Identify which cell holds the provided text, then report its (X, Y) central coordinate. 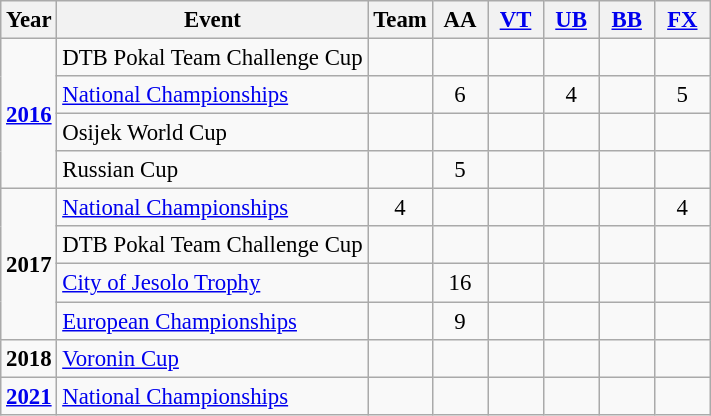
Osijek World Cup (212, 133)
6 (460, 95)
Year (29, 20)
Russian Cup (212, 170)
City of Jesolo Trophy (212, 283)
FX (683, 20)
2021 (29, 396)
European Championships (212, 321)
VT (516, 20)
Voronin Cup (212, 358)
UB (571, 20)
Team (400, 20)
16 (460, 283)
Event (212, 20)
9 (460, 321)
AA (460, 20)
2016 (29, 114)
2017 (29, 264)
2018 (29, 358)
BB (627, 20)
